From the cell containing the given text, extract its center point as [X, Y] coordinate. 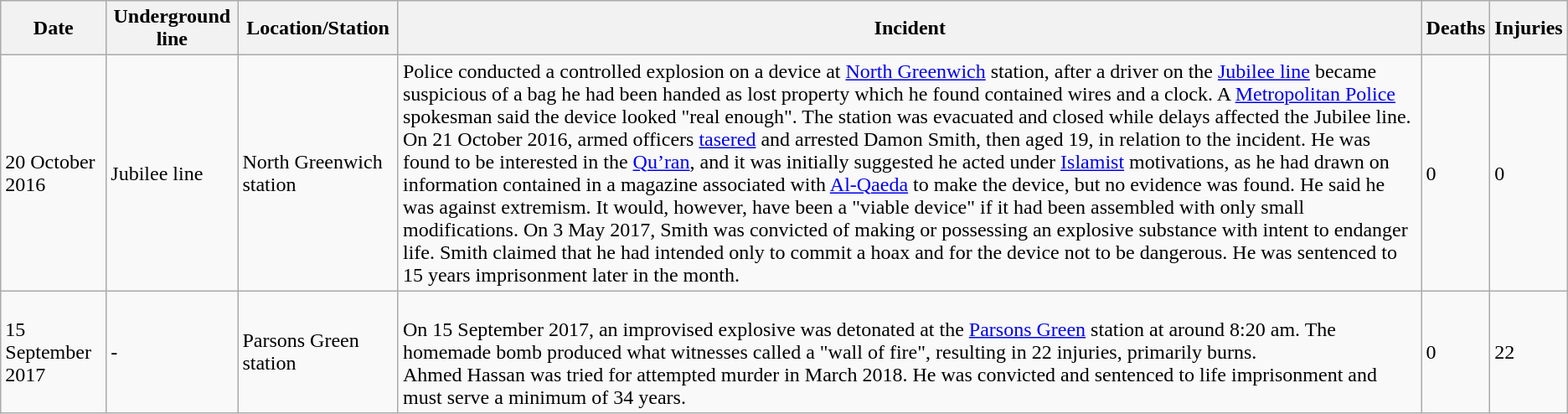
15 September 2017 [54, 352]
- [173, 352]
Parsons Green station [318, 352]
Incident [910, 28]
Date [54, 28]
Location/Station [318, 28]
North Greenwich station [318, 173]
Deaths [1456, 28]
22 [1529, 352]
Injuries [1529, 28]
20 October 2016 [54, 173]
Underground line [173, 28]
Jubilee line [173, 173]
